Pinpoint the cell where the given text exists, returning its (X, Y) midpoint coordinate. 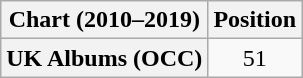
Chart (2010–2019) (104, 20)
51 (255, 58)
Position (255, 20)
UK Albums (OCC) (104, 58)
